Find where the given text appears and provide that cell's center as (x, y) coordinate. 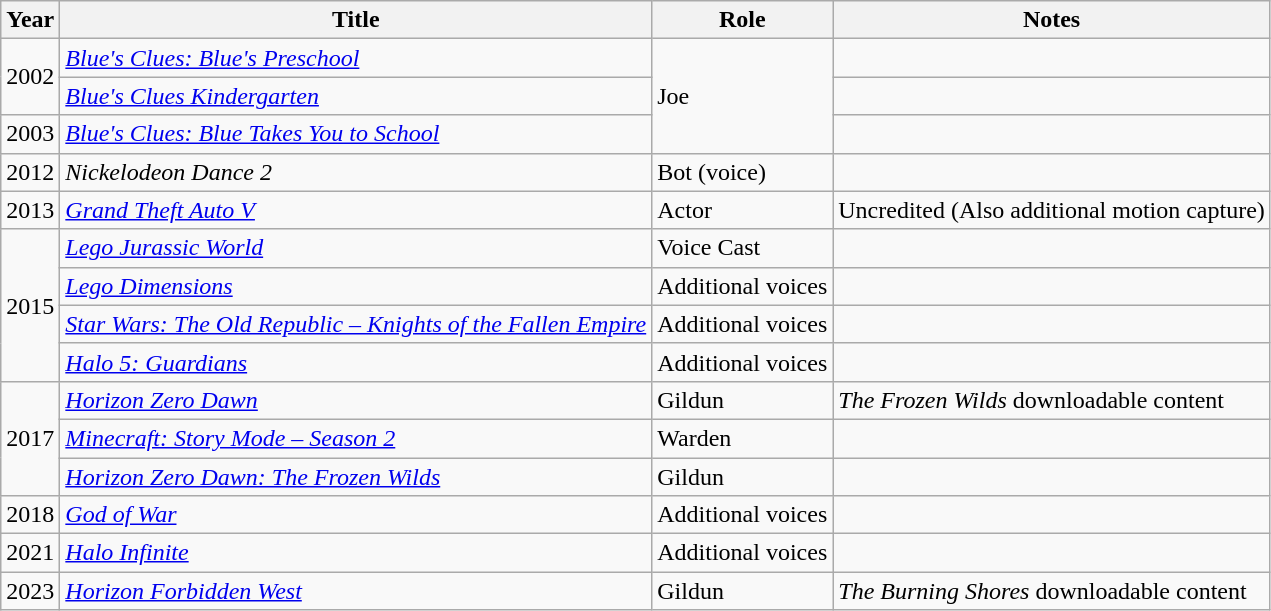
2021 (30, 553)
The Burning Shores downloadable content (1052, 591)
Joe (742, 96)
Actor (742, 210)
Voice Cast (742, 248)
Title (356, 20)
Horizon Zero Dawn: The Frozen Wilds (356, 477)
2023 (30, 591)
Minecraft: Story Mode – Season 2 (356, 438)
Halo 5: Guardians (356, 362)
2015 (30, 305)
Nickelodeon Dance 2 (356, 172)
Warden (742, 438)
Bot (voice) (742, 172)
God of War (356, 515)
Blue's Clues: Blue's Preschool (356, 58)
Star Wars: The Old Republic – Knights of the Fallen Empire (356, 324)
2018 (30, 515)
Halo Infinite (356, 553)
Horizon Zero Dawn (356, 400)
Year (30, 20)
2013 (30, 210)
The Frozen Wilds downloadable content (1052, 400)
Lego Dimensions (356, 286)
2003 (30, 134)
Blue's Clues: Blue Takes You to School (356, 134)
Horizon Forbidden West (356, 591)
Role (742, 20)
Uncredited (Also additional motion capture) (1052, 210)
2002 (30, 77)
2012 (30, 172)
Blue's Clues Kindergarten (356, 96)
2017 (30, 438)
Lego Jurassic World (356, 248)
Grand Theft Auto V (356, 210)
Notes (1052, 20)
